Detect which cell encompasses the target text, then output its [X, Y] center coordinate. 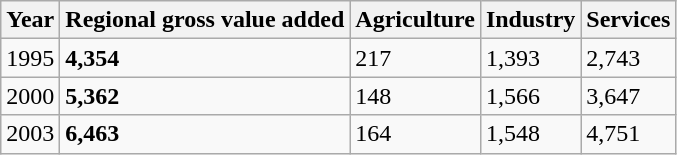
Services [628, 20]
4,751 [628, 134]
217 [416, 58]
2,743 [628, 58]
5,362 [205, 96]
Regional gross value added [205, 20]
2003 [30, 134]
2000 [30, 96]
Agriculture [416, 20]
1,566 [530, 96]
1,548 [530, 134]
4,354 [205, 58]
Industry [530, 20]
1,393 [530, 58]
Year [30, 20]
3,647 [628, 96]
164 [416, 134]
6,463 [205, 134]
1995 [30, 58]
148 [416, 96]
